Scan for the cell matching the given text and deliver its [x, y] coordinate at center. 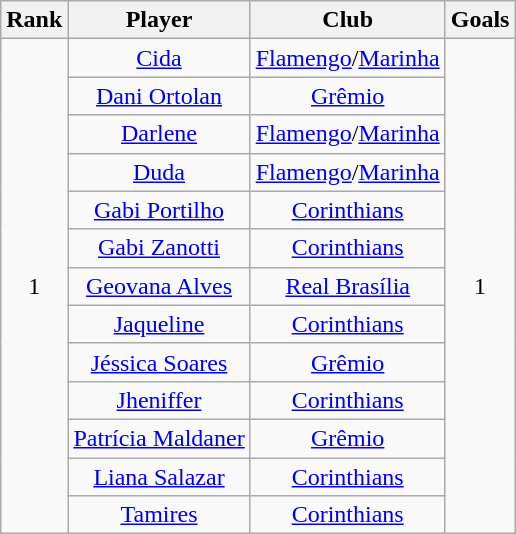
Goals [480, 20]
Gabi Portilho [159, 210]
Jaqueline [159, 324]
Dani Ortolan [159, 96]
Liana Salazar [159, 477]
Rank [34, 20]
Tamires [159, 515]
Geovana Alves [159, 286]
Real Brasília [348, 286]
Jéssica Soares [159, 362]
Jheniffer [159, 400]
Player [159, 20]
Gabi Zanotti [159, 248]
Patrícia Maldaner [159, 438]
Club [348, 20]
Cida [159, 58]
Darlene [159, 134]
Duda [159, 172]
